Identify which cell holds the provided text, then report its [X, Y] central coordinate. 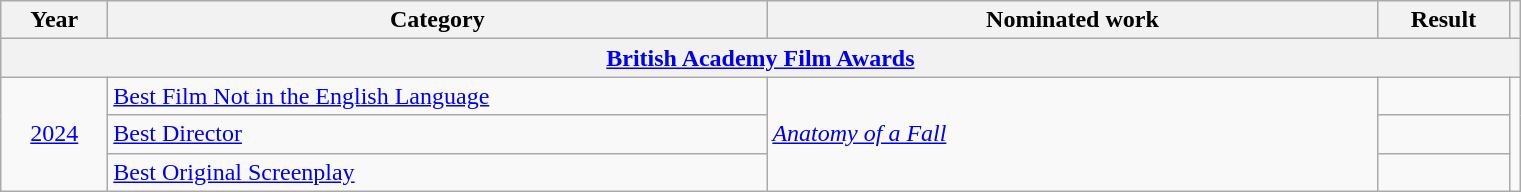
Result [1444, 20]
Year [54, 20]
Anatomy of a Fall [1072, 134]
2024 [54, 134]
Best Director [438, 134]
Nominated work [1072, 20]
Best Original Screenplay [438, 172]
Category [438, 20]
Best Film Not in the English Language [438, 96]
British Academy Film Awards [760, 58]
